Search for the cell housing the specified text and yield its [x, y] center coordinate. 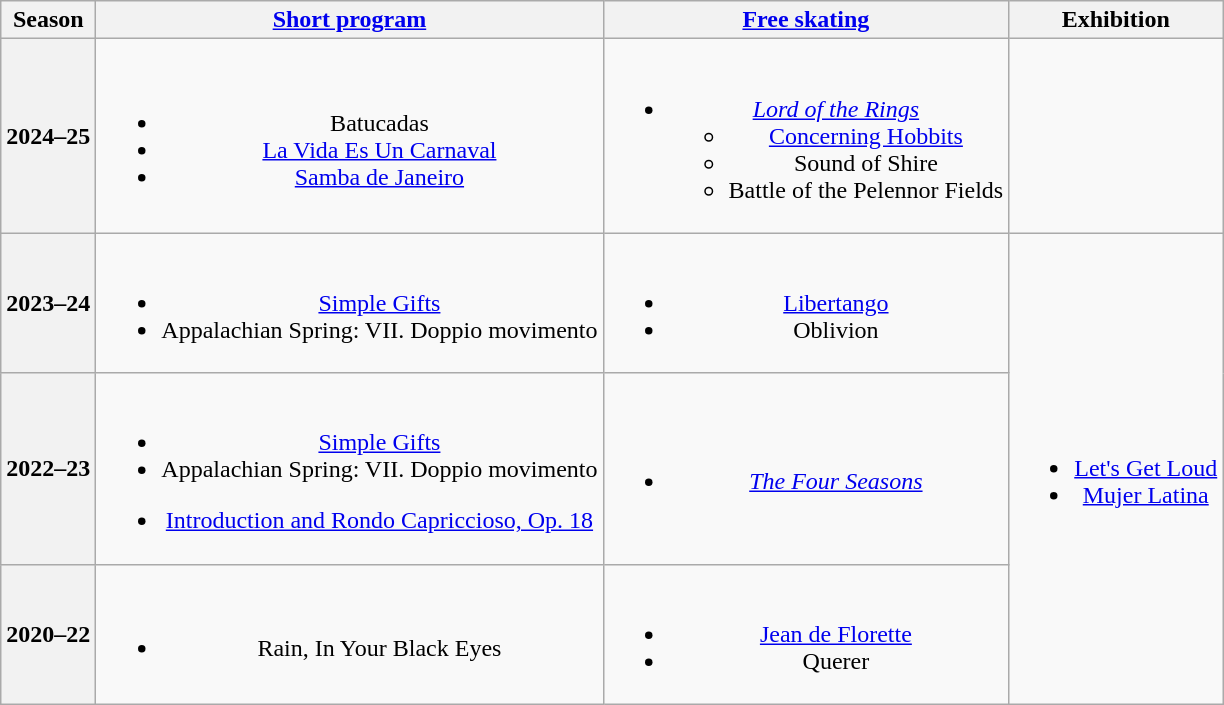
LibertangoOblivion [806, 303]
Exhibition [1116, 20]
Short program [350, 20]
2024–25 [48, 136]
Let's Get Loud Mujer Latina [1116, 468]
Batucadas La Vida Es Un Carnaval Samba de Janeiro [350, 136]
Simple Gifts Appalachian Spring: VII. Doppio movimento [350, 303]
Rain, In Your Black Eyes [350, 634]
Lord of the Rings Concerning Hobbits Sound of ShireBattle of the Pelennor Fields [806, 136]
The Four Seasons [806, 468]
2022–23 [48, 468]
2020–22 [48, 634]
Simple Gifts Appalachian Spring: VII. Doppio movimento Introduction and Rondo Capriccioso, Op. 18 [350, 468]
2023–24 [48, 303]
Free skating [806, 20]
Season [48, 20]
Jean de Florette Querer [806, 634]
